Scan for the cell matching the given text and deliver its [X, Y] coordinate at center. 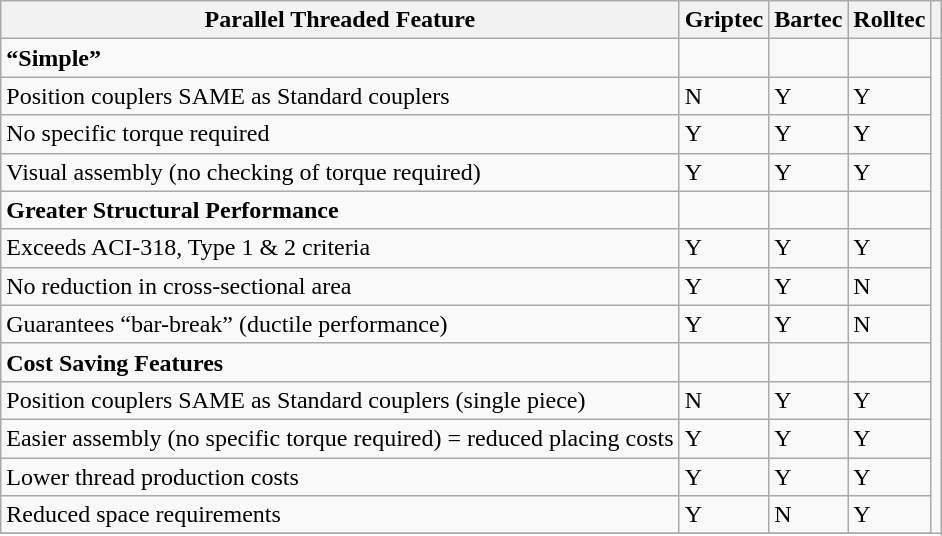
Bartec [808, 20]
Greater Structural Performance [340, 210]
Rolltec [890, 20]
Griptec [724, 20]
Parallel Threaded Feature [340, 20]
Exceeds ACI-318, Type 1 & 2 criteria [340, 248]
Lower thread production costs [340, 477]
Cost Saving Features [340, 362]
Guarantees “bar-break” (ductile performance) [340, 324]
Reduced space requirements [340, 515]
“Simple” [340, 58]
Position couplers SAME as Standard couplers (single piece) [340, 400]
No reduction in cross-sectional area [340, 286]
No specific torque required [340, 134]
Position couplers SAME as Standard couplers [340, 96]
Easier assembly (no specific torque required) = reduced placing costs [340, 438]
Visual assembly (no checking of torque required) [340, 172]
